From the cell containing the given text, extract its center point as (X, Y) coordinate. 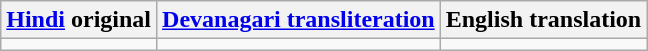
English translation (543, 20)
Hindi original (79, 20)
Devanagari transliteration (299, 20)
